Provide the [X, Y] coordinate of the cell's center where the given text is located.  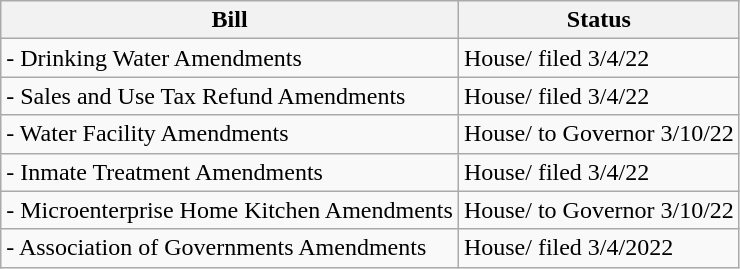
- Association of Governments Amendments [230, 248]
Status [598, 20]
- Drinking Water Amendments [230, 58]
- Water Facility Amendments [230, 134]
- Inmate Treatment Amendments [230, 172]
- Microenterprise Home Kitchen Amendments [230, 210]
- Sales and Use Tax Refund Amendments [230, 96]
Bill [230, 20]
House/ filed 3/4/2022 [598, 248]
